From the cell containing the given text, extract its center point as [X, Y] coordinate. 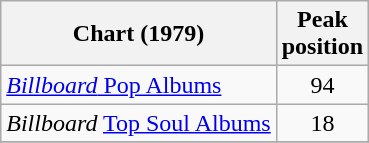
Billboard Pop Albums [138, 85]
Peakposition [322, 34]
18 [322, 123]
Chart (1979) [138, 34]
94 [322, 85]
Billboard Top Soul Albums [138, 123]
